Scan for the cell matching the given text and deliver its (X, Y) coordinate at center. 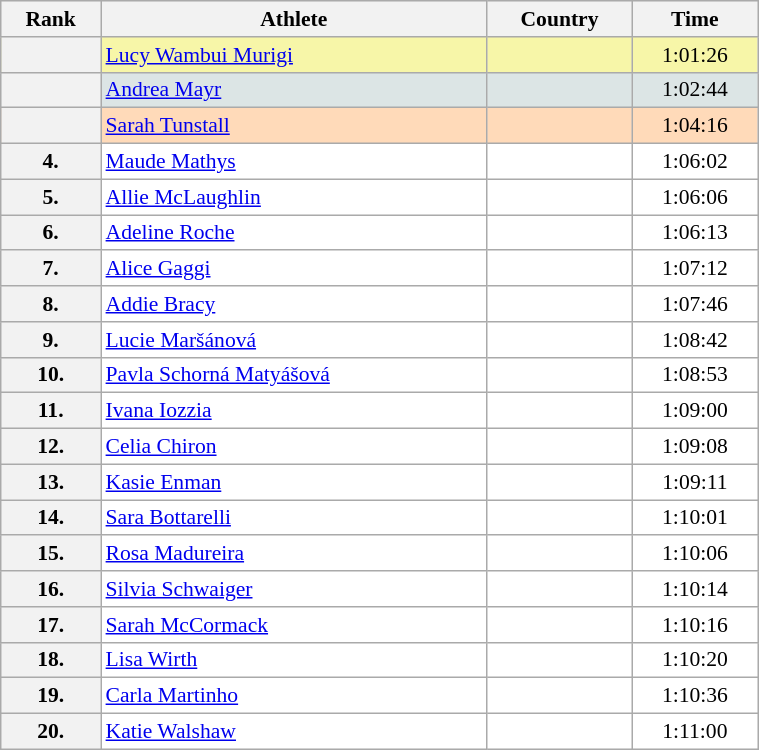
4. (51, 162)
Celia Chiron (294, 447)
Katie Walshaw (294, 732)
14. (51, 518)
1:10:14 (695, 589)
1:06:06 (695, 197)
Lucie Maršánová (294, 340)
1:10:16 (695, 625)
Lucy Wambui Murigi (294, 55)
Sara Bottarelli (294, 518)
1:07:12 (695, 269)
Rank (51, 19)
Addie Bracy (294, 304)
20. (51, 732)
Allie McLaughlin (294, 197)
16. (51, 589)
Athlete (294, 19)
1:09:08 (695, 447)
8. (51, 304)
1:07:46 (695, 304)
1:06:02 (695, 162)
Ivana Iozzia (294, 411)
1:04:16 (695, 126)
Carla Martinho (294, 696)
Country (560, 19)
Silvia Schwaiger (294, 589)
Alice Gaggi (294, 269)
Maude Mathys (294, 162)
12. (51, 447)
1:08:42 (695, 340)
10. (51, 375)
1:10:01 (695, 518)
Lisa Wirth (294, 660)
7. (51, 269)
9. (51, 340)
1:10:06 (695, 554)
1:09:00 (695, 411)
Time (695, 19)
1:06:13 (695, 233)
Kasie Enman (294, 482)
1:10:36 (695, 696)
6. (51, 233)
15. (51, 554)
5. (51, 197)
1:08:53 (695, 375)
1:11:00 (695, 732)
18. (51, 660)
11. (51, 411)
1:09:11 (695, 482)
Pavla Schorná Matyášová (294, 375)
13. (51, 482)
Sarah McCormack (294, 625)
1:01:26 (695, 55)
19. (51, 696)
Andrea Mayr (294, 90)
Sarah Tunstall (294, 126)
1:02:44 (695, 90)
17. (51, 625)
Rosa Madureira (294, 554)
1:10:20 (695, 660)
Adeline Roche (294, 233)
